Identify which cell holds the provided text, then report its (x, y) central coordinate. 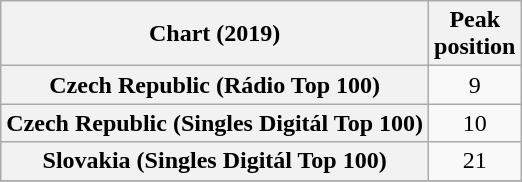
Chart (2019) (215, 34)
9 (475, 85)
10 (475, 123)
Peakposition (475, 34)
Slovakia (Singles Digitál Top 100) (215, 161)
Czech Republic (Singles Digitál Top 100) (215, 123)
Czech Republic (Rádio Top 100) (215, 85)
21 (475, 161)
